Return the (X, Y) coordinate for the center point of the cell that contains the specified text.  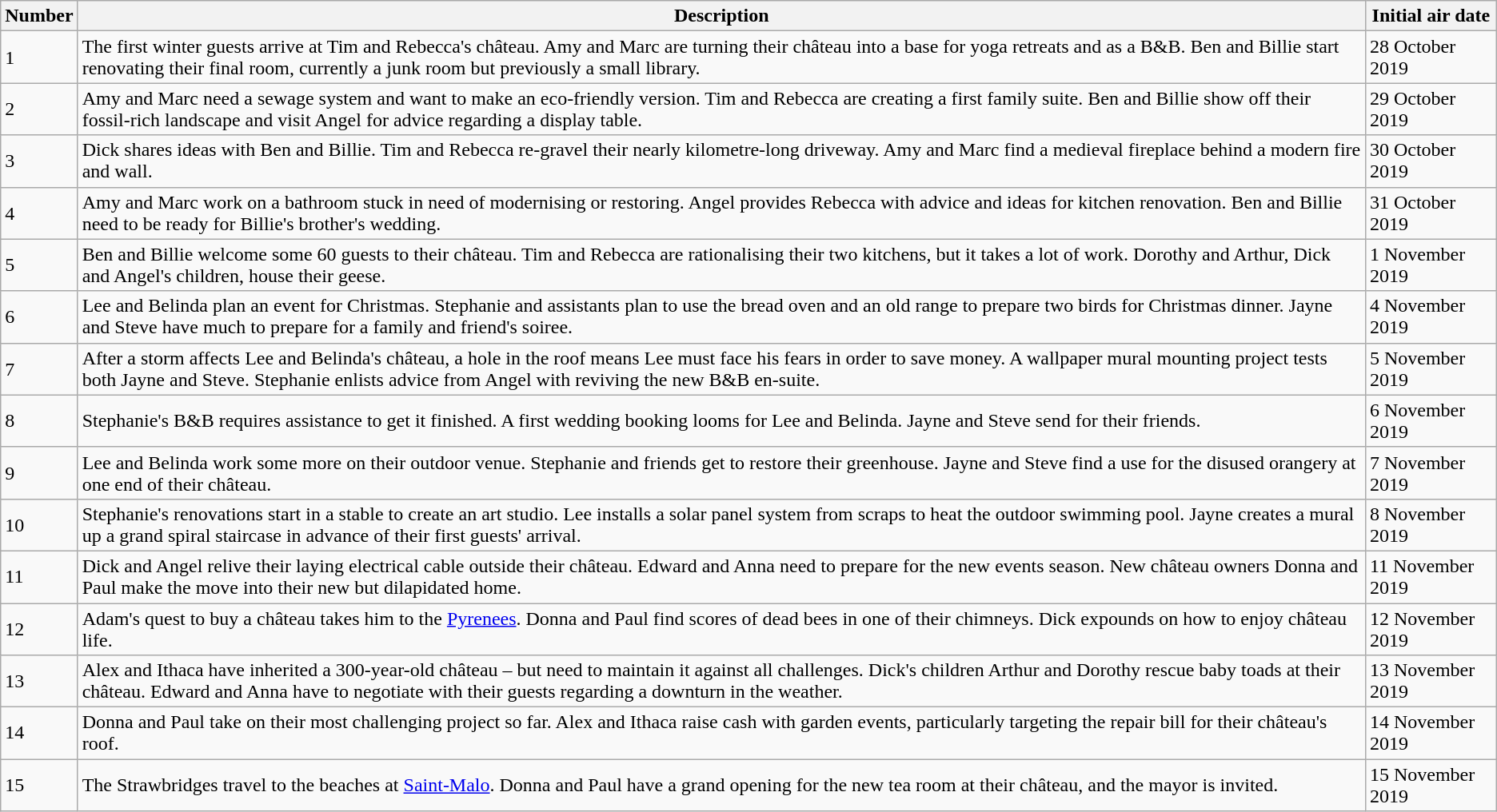
14 November 2019 (1431, 734)
12 (39, 628)
15 November 2019 (1431, 785)
6 November 2019 (1431, 420)
1 November 2019 (1431, 265)
Number (39, 16)
Stephanie's B&B requires assistance to get it finished. A first wedding booking looms for Lee and Belinda. Jayne and Steve send for their friends. (721, 420)
Initial air date (1431, 16)
4 (39, 213)
11 November 2019 (1431, 577)
8 (39, 420)
3 (39, 161)
2 (39, 109)
7 November 2019 (1431, 473)
11 (39, 577)
15 (39, 785)
28 October 2019 (1431, 58)
31 October 2019 (1431, 213)
13 November 2019 (1431, 681)
29 October 2019 (1431, 109)
5 November 2019 (1431, 369)
14 (39, 734)
9 (39, 473)
6 (39, 316)
5 (39, 265)
10 (39, 524)
13 (39, 681)
8 November 2019 (1431, 524)
1 (39, 58)
Description (721, 16)
30 October 2019 (1431, 161)
12 November 2019 (1431, 628)
4 November 2019 (1431, 316)
7 (39, 369)
